Output the (x, y) coordinate of the center of the cell containing the given text.  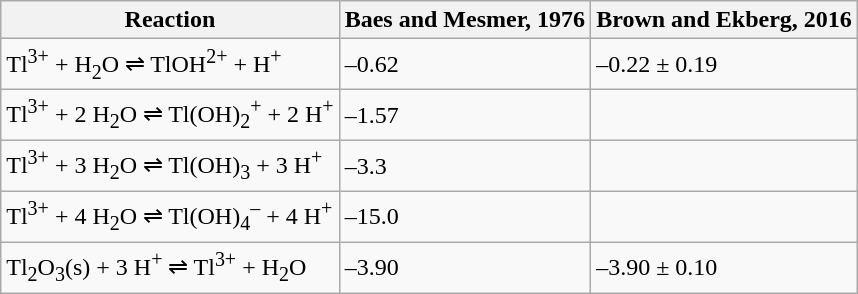
Reaction (170, 20)
–3.90 ± 0.10 (724, 268)
–1.57 (465, 116)
–3.90 (465, 268)
Tl3+ + 2 H2O ⇌ Tl(OH)2+ + 2 H+ (170, 116)
Tl3+ + 4 H2O ⇌ Tl(OH)4– + 4 H+ (170, 216)
Tl3+ + 3 H2O ⇌ Tl(OH)3 + 3 H+ (170, 166)
–15.0 (465, 216)
–0.62 (465, 64)
–3.3 (465, 166)
Baes and Mesmer, 1976 (465, 20)
Tl2O3(s) + 3 H+ ⇌ Tl3+ + H2O (170, 268)
Tl3+ + H2O ⇌ TlOH2+ + H+ (170, 64)
Brown and Ekberg, 2016 (724, 20)
–0.22 ± 0.19 (724, 64)
